Extract the (x, y) coordinate from the center of the cell holding the provided text.  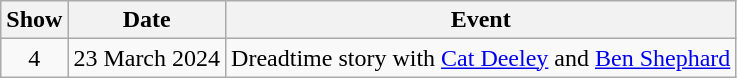
Show (34, 20)
4 (34, 58)
Date (147, 20)
23 March 2024 (147, 58)
Dreadtime story with Cat Deeley and Ben Shephard (481, 58)
Event (481, 20)
